Return the [X, Y] coordinate for the center point of the cell that contains the specified text.  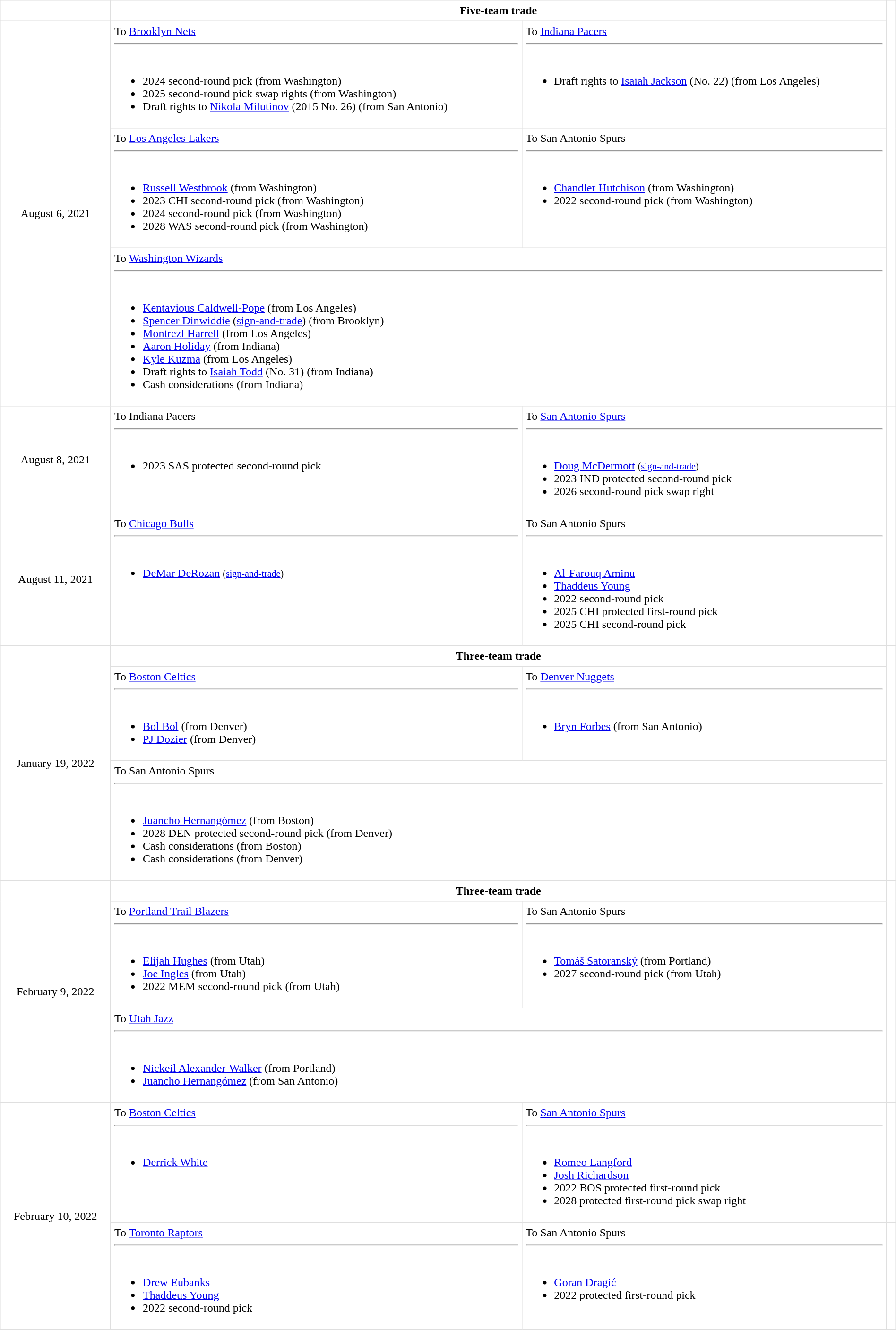
Five-team trade [498, 11]
February 10, 2022 [56, 1216]
To Boston CelticsBol Bol (from Denver)PJ Dozier (from Denver) [316, 713]
To Indiana PacersDraft rights to Isaiah Jackson (No. 22) (from Los Angeles) [704, 74]
August 11, 2021 [56, 579]
To Toronto RaptorsDrew EubanksThaddeus Young2022 second-round pick [316, 1276]
To San Antonio SpursTomáš Satoranský (from Portland)2027 second-round pick (from Utah) [704, 955]
To Portland Trail BlazersElijah Hughes (from Utah)Joe Ingles (from Utah)2022 MEM second-round pick (from Utah) [316, 955]
To Chicago BullsDeMar DeRozan (sign-and-trade) [316, 579]
To Denver NuggetsBryn Forbes (from San Antonio) [704, 713]
August 8, 2021 [56, 460]
To Boston CelticsDerrick White [316, 1163]
To San Antonio SpursDoug McDermott (sign-and-trade)2023 IND protected second-round pick2026 second-round pick swap right [704, 460]
To Utah JazzNickeil Alexander-Walker (from Portland)Juancho Hernangómez (from San Antonio) [498, 1055]
To San Antonio SpursRomeo LangfordJosh Richardson2022 BOS protected first-round pick2028 protected first-round pick swap right [704, 1163]
January 19, 2022 [56, 763]
August 6, 2021 [56, 213]
To San Antonio SpursGoran Dragić2022 protected first-round pick [704, 1276]
To San Antonio SpursChandler Hutchison (from Washington)2022 second-round pick (from Washington) [704, 188]
To Indiana Pacers2023 SAS protected second-round pick [316, 460]
February 9, 2022 [56, 991]
To San Antonio SpursAl-Farouq AminuThaddeus Young2022 second-round pick2025 CHI protected first-round pick2025 CHI second-round pick [704, 579]
